Search for the cell housing the specified text and yield its (X, Y) center coordinate. 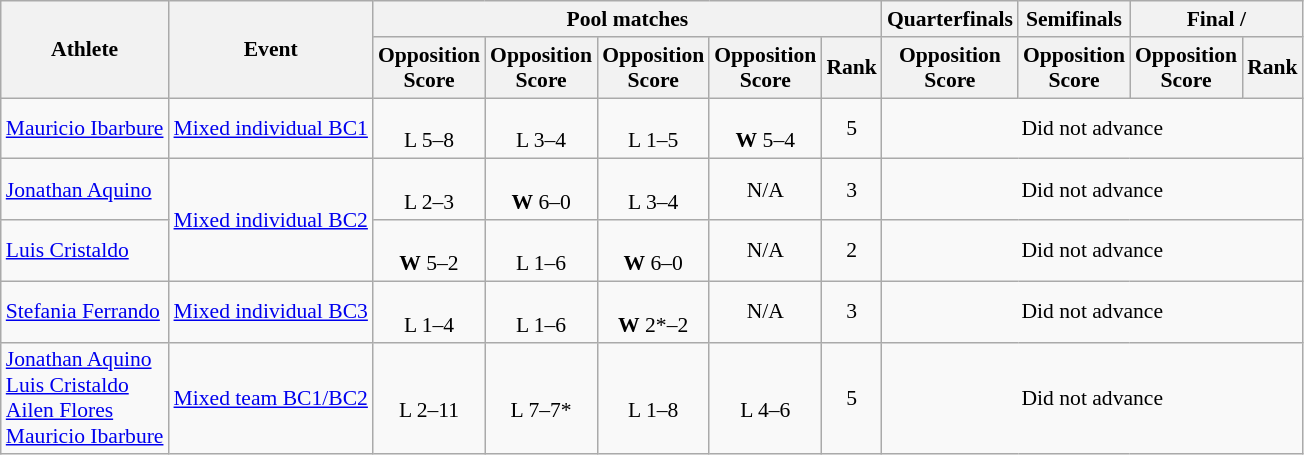
Mixed individual BC2 (271, 220)
L 2–11 (429, 398)
W 5–4 (765, 128)
Pool matches (628, 19)
Mauricio Ibarbure (85, 128)
L 1–4 (429, 312)
Luis Cristaldo (85, 250)
2 (852, 250)
Jonathan Aquino (85, 190)
Stefania Ferrando (85, 312)
L 2–3 (429, 190)
Quarterfinals (950, 19)
Event (271, 50)
W 2*–2 (653, 312)
Mixed team BC1/BC2 (271, 398)
Mixed individual BC3 (271, 312)
Athlete (85, 50)
L 4–6 (765, 398)
L 1–8 (653, 398)
L 7–7* (541, 398)
Mixed individual BC1 (271, 128)
Final / (1216, 19)
Semifinals (1074, 19)
W 5–2 (429, 250)
Jonathan AquinoLuis CristaldoAilen FloresMauricio Ibarbure (85, 398)
L 5–8 (429, 128)
L 1–5 (653, 128)
